Capture the cell that displays the provided text and extract its (X, Y) central coordinate. 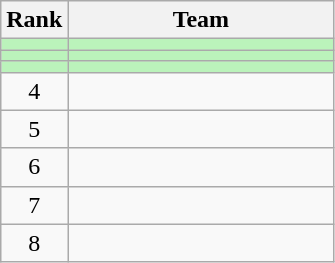
7 (34, 205)
4 (34, 91)
Team (201, 20)
8 (34, 243)
Rank (34, 20)
6 (34, 167)
5 (34, 129)
